Locate the cell with the specified text and output its (x, y) center coordinate. 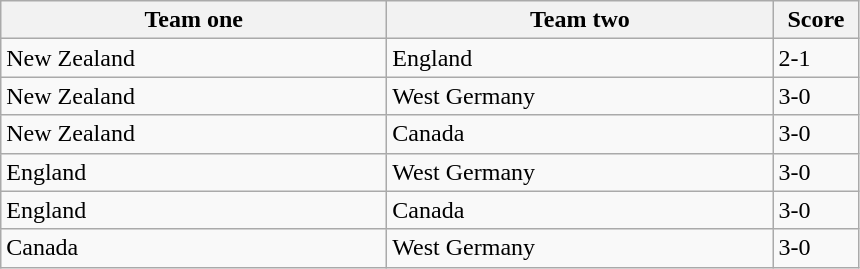
Score (816, 20)
2-1 (816, 58)
Team one (194, 20)
Team two (580, 20)
